Identify which cell holds the provided text, then report its [X, Y] central coordinate. 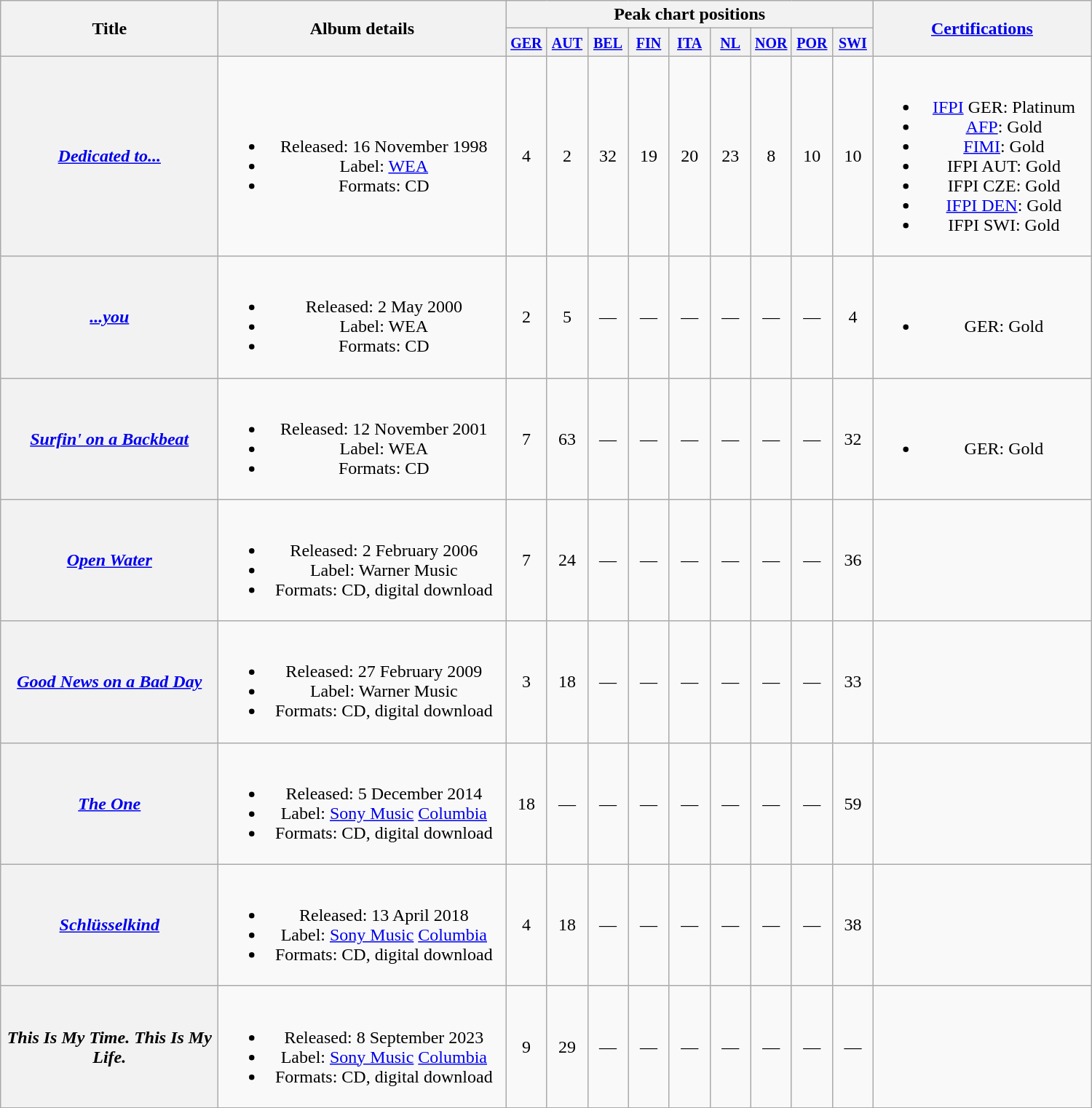
8 [771, 156]
9 [526, 1047]
38 [852, 925]
This Is My Time. This Is My Life. [109, 1047]
Surfin' on a Backbeat [109, 438]
Peak chart positions [690, 15]
SWI [852, 42]
GER [526, 42]
Released: 8 September 2023Label: Sony Music ColumbiaFormats: CD, digital download [363, 1047]
36 [852, 561]
59 [852, 804]
The One [109, 804]
Album details [363, 28]
...you [109, 317]
Certifications [981, 28]
BEL [608, 42]
NL [730, 42]
Released: 12 November 2001Label: WEAFormats: CD [363, 438]
FIN [649, 42]
POR [812, 42]
AUT [567, 42]
63 [567, 438]
ITA [689, 42]
Title [109, 28]
Good News on a Bad Day [109, 681]
Schlüsselkind [109, 925]
Released: 13 April 2018Label: Sony Music ColumbiaFormats: CD, digital download [363, 925]
Released: 2 February 2006Label: Warner MusicFormats: CD, digital download [363, 561]
Released: 16 November 1998Label: WEAFormats: CD [363, 156]
Open Water [109, 561]
Dedicated to... [109, 156]
Released: 27 February 2009Label: Warner MusicFormats: CD, digital download [363, 681]
19 [649, 156]
33 [852, 681]
Released: 5 December 2014Label: Sony Music ColumbiaFormats: CD, digital download [363, 804]
24 [567, 561]
Released: 2 May 2000Label: WEAFormats: CD [363, 317]
29 [567, 1047]
23 [730, 156]
20 [689, 156]
3 [526, 681]
5 [567, 317]
IFPI GER: PlatinumAFP: GoldFIMI: GoldIFPI AUT: GoldIFPI CZE: GoldIFPI DEN: GoldIFPI SWI: Gold [981, 156]
NOR [771, 42]
